Determine the (X, Y) coordinate at the center of the cell enclosing the given text.  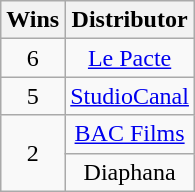
5 (33, 96)
Distributor (130, 20)
6 (33, 58)
Le Pacte (130, 58)
Wins (33, 20)
StudioCanal (130, 96)
Diaphana (130, 172)
BAC Films (130, 134)
2 (33, 153)
